Provide the [x, y] coordinate of the cell's center where the given text is located.  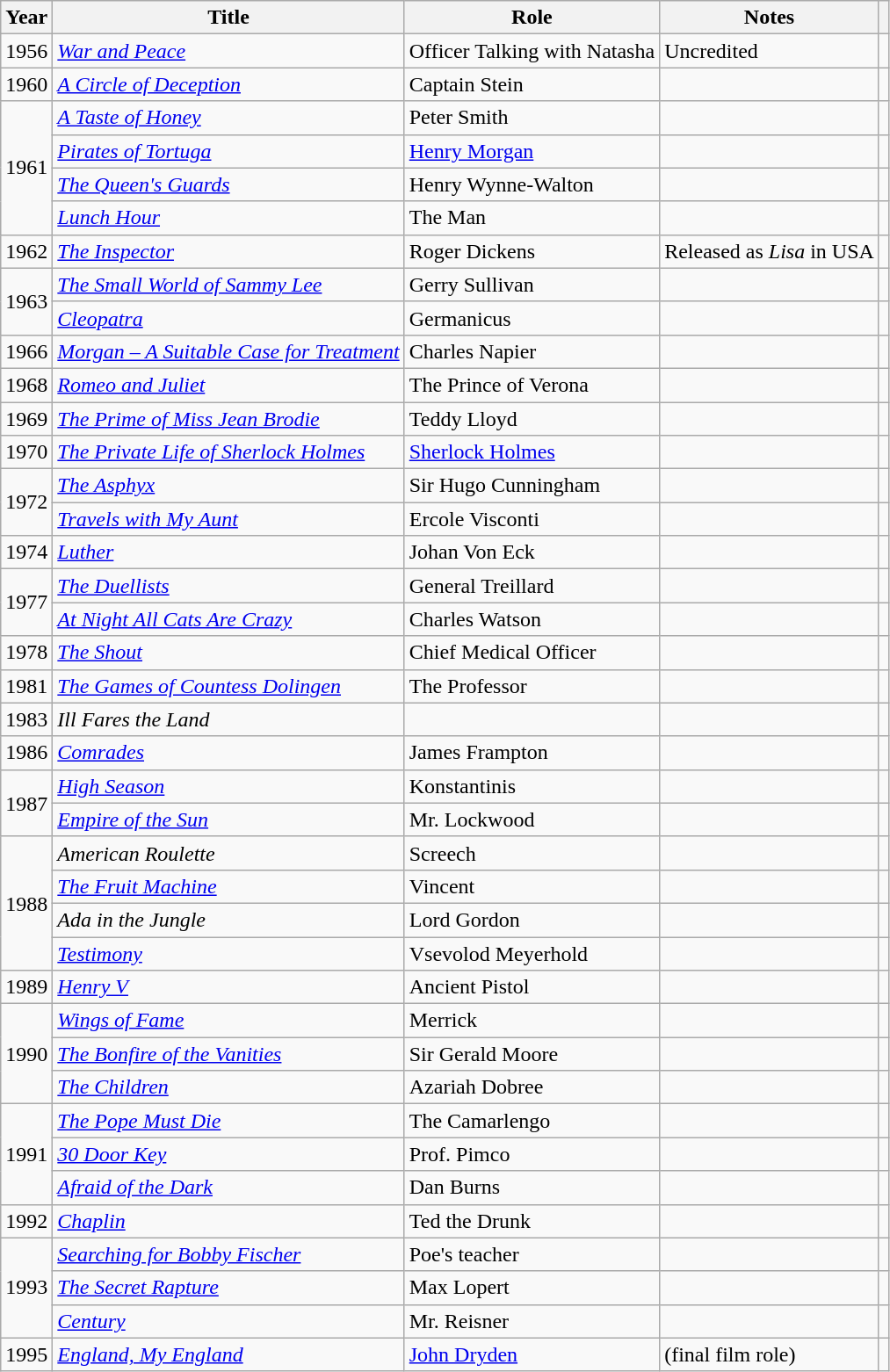
Mr. Reisner [532, 1321]
Roger Dickens [532, 251]
Henry Morgan [532, 151]
The Camarlengo [532, 1121]
1993 [26, 1288]
1991 [26, 1154]
James Frampton [532, 753]
Ercole Visconti [532, 519]
Title [228, 18]
The Shout [228, 653]
1974 [26, 552]
The Man [532, 218]
1981 [26, 686]
The Asphyx [228, 486]
Germanicus [532, 318]
The Professor [532, 686]
Ted the Drunk [532, 1221]
Vsevolod Meyerhold [532, 953]
Travels with My Aunt [228, 519]
Ancient Pistol [532, 987]
1983 [26, 719]
Afraid of the Dark [228, 1188]
Notes [770, 18]
Wings of Fame [228, 1021]
Empire of the Sun [228, 820]
Konstantinis [532, 786]
30 Door Key [228, 1154]
1972 [26, 502]
The Prince of Verona [532, 385]
Dan Burns [532, 1188]
1956 [26, 51]
Ill Fares the Land [228, 719]
1977 [26, 603]
The Queen's Guards [228, 184]
The Secret Rapture [228, 1288]
Henry Wynne-Walton [532, 184]
Sir Gerald Moore [532, 1054]
Chaplin [228, 1221]
Romeo and Juliet [228, 385]
The Fruit Machine [228, 886]
Luther [228, 552]
The Pope Must Die [228, 1121]
Searching for Bobby Fischer [228, 1254]
General Treillard [532, 586]
Comrades [228, 753]
Chief Medical Officer [532, 653]
Officer Talking with Natasha [532, 51]
The Duellists [228, 586]
1966 [26, 351]
A Circle of Deception [228, 84]
Mr. Lockwood [532, 820]
Ada in the Jungle [228, 920]
Century [228, 1321]
Gerry Sullivan [532, 285]
Captain Stein [532, 84]
Pirates of Tortuga [228, 151]
England, My England [228, 1354]
Max Lopert [532, 1288]
Uncredited [770, 51]
1970 [26, 452]
At Night All Cats Are Crazy [228, 619]
Charles Watson [532, 619]
Peter Smith [532, 118]
Screech [532, 853]
The Children [228, 1087]
Vincent [532, 886]
The Small World of Sammy Lee [228, 285]
Teddy Lloyd [532, 419]
1963 [26, 301]
John Dryden [532, 1354]
1986 [26, 753]
Released as Lisa in USA [770, 251]
1990 [26, 1054]
Prof. Pimco [532, 1154]
Testimony [228, 953]
Johan Von Eck [532, 552]
1961 [26, 168]
The Games of Countess Dolingen [228, 686]
Role [532, 18]
Charles Napier [532, 351]
The Inspector [228, 251]
Lunch Hour [228, 218]
Sir Hugo Cunningham [532, 486]
The Prime of Miss Jean Brodie [228, 419]
Henry V [228, 987]
1989 [26, 987]
(final film role) [770, 1354]
Lord Gordon [532, 920]
A Taste of Honey [228, 118]
Year [26, 18]
American Roulette [228, 853]
1968 [26, 385]
Sherlock Holmes [532, 452]
1960 [26, 84]
High Season [228, 786]
Poe's teacher [532, 1254]
War and Peace [228, 51]
The Private Life of Sherlock Holmes [228, 452]
1978 [26, 653]
1987 [26, 803]
1969 [26, 419]
1995 [26, 1354]
Azariah Dobree [532, 1087]
1962 [26, 251]
Morgan – A Suitable Case for Treatment [228, 351]
Merrick [532, 1021]
Cleopatra [228, 318]
1992 [26, 1221]
The Bonfire of the Vanities [228, 1054]
1988 [26, 903]
